Return (x, y) of the center of cell containing provided text 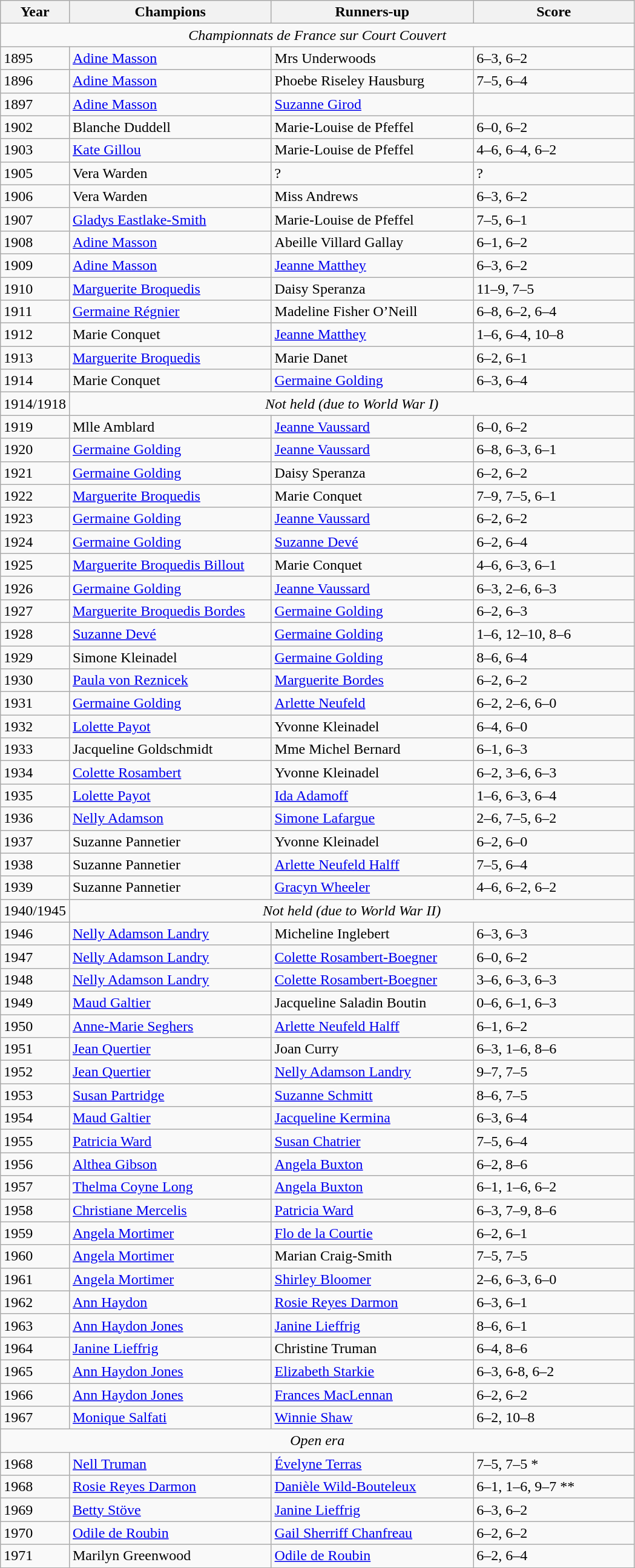
1897 (35, 104)
6–1, 1–6, 6–2 (554, 1187)
Shirley Bloomer (372, 1279)
Christine Truman (372, 1348)
6–2, 6–0 (554, 842)
Not held (due to World War II) (351, 911)
7–5, 7–5 * (554, 1464)
1937 (35, 842)
1921 (35, 473)
Anne-Marie Seghers (170, 1026)
Ann Haydon (170, 1302)
Marguerite Broquedis Bordes (170, 611)
6–2, 2–6, 6–0 (554, 703)
1911 (35, 312)
1914 (35, 381)
Susan Chatrier (372, 1141)
Ida Adamoff (372, 796)
Phoebe Riseley Hausburg (372, 81)
1920 (35, 450)
Suzanne Schmitt (372, 1095)
Mme Michel Bernard (372, 749)
6–3, 7–9, 8–6 (554, 1210)
1924 (35, 542)
1908 (35, 242)
Danièle Wild-Bouteleux (372, 1487)
Blanche Duddell (170, 127)
1960 (35, 1256)
1956 (35, 1164)
3–6, 6–3, 6–3 (554, 980)
Open era (317, 1441)
1959 (35, 1233)
Jacqueline Saladin Boutin (372, 1003)
Elizabeth Starkie (372, 1371)
Marilyn Greenwood (170, 1556)
Gail Sherriff Chanfreau (372, 1533)
Marie Danet (372, 358)
Paula von Reznicek (170, 680)
Jacqueline Goldschmidt (170, 749)
Christiane Mercelis (170, 1210)
1952 (35, 1072)
1961 (35, 1279)
1936 (35, 819)
Not held (due to World War I) (351, 404)
1957 (35, 1187)
Winnie Shaw (372, 1418)
1925 (35, 565)
4–6, 6–2, 6–2 (554, 888)
1–6, 12–10, 8–6 (554, 634)
1912 (35, 335)
Runners-up (372, 12)
1947 (35, 957)
1903 (35, 150)
Madeline Fisher O’Neill (372, 312)
1953 (35, 1095)
6–1, 1–6, 9–7 ** (554, 1487)
1962 (35, 1302)
1963 (35, 1325)
Abeille Villard Gallay (372, 242)
1969 (35, 1510)
1938 (35, 865)
1910 (35, 289)
Score (554, 12)
6–8, 6–2, 6–4 (554, 312)
6–4, 6–0 (554, 726)
0–6, 6–1, 6–3 (554, 1003)
6–2, 10–8 (554, 1418)
Betty Stöve (170, 1510)
6–8, 6–3, 6–1 (554, 450)
2–6, 7–5, 6–2 (554, 819)
1927 (35, 611)
6–4, 8–6 (554, 1348)
1933 (35, 749)
6–2, 3–6, 6–3 (554, 772)
Jacqueline Kermina (372, 1118)
6–1, 6–3 (554, 749)
6–3, 2–6, 6–3 (554, 588)
Suzanne Girod (372, 104)
1940/1945 (35, 911)
7–5, 7–5 (554, 1256)
Simone Kleinadel (170, 657)
7–9, 7–5, 6–1 (554, 496)
Marguerite Broquedis Billout (170, 565)
8–6, 6–1 (554, 1325)
1922 (35, 496)
Nell Truman (170, 1464)
1951 (35, 1049)
Micheline Inglebert (372, 934)
1955 (35, 1141)
1949 (35, 1003)
1929 (35, 657)
1930 (35, 680)
1926 (35, 588)
Althea Gibson (170, 1164)
Susan Partridge (170, 1095)
2–6, 6–3, 6–0 (554, 1279)
Colette Rosambert (170, 772)
4–6, 6–3, 6–1 (554, 565)
1964 (35, 1348)
1965 (35, 1371)
6–3, 6-8, 6–2 (554, 1371)
6–2, 6–3 (554, 611)
1967 (35, 1418)
Mlle Amblard (170, 427)
Frances MacLennan (372, 1394)
11–9, 7–5 (554, 289)
6–2, 8–6 (554, 1164)
Germaine Régnier (170, 312)
Monique Salfati (170, 1418)
1923 (35, 519)
1913 (35, 358)
1905 (35, 173)
1966 (35, 1394)
1971 (35, 1556)
Miss Andrews (372, 196)
8–6, 6–4 (554, 657)
1970 (35, 1533)
Marian Craig-Smith (372, 1256)
1906 (35, 196)
1928 (35, 634)
Gladys Eastlake-Smith (170, 219)
1954 (35, 1118)
1–6, 6–4, 10–8 (554, 335)
6–3, 6–1 (554, 1302)
1909 (35, 265)
8–6, 7–5 (554, 1095)
1935 (35, 796)
Flo de la Courtie (372, 1233)
Nelly Adamson (170, 819)
1934 (35, 772)
Mrs Underwoods (372, 58)
1914/1918 (35, 404)
1896 (35, 81)
1902 (35, 127)
1919 (35, 427)
6–3, 1–6, 8–6 (554, 1049)
1–6, 6–3, 6–4 (554, 796)
Joan Curry (372, 1049)
Marguerite Bordes (372, 680)
7–5, 6–1 (554, 219)
1939 (35, 888)
1948 (35, 980)
Championnats de France sur Court Couvert (317, 35)
4–6, 6–4, 6–2 (554, 150)
Year (35, 12)
9–7, 7–5 (554, 1072)
1907 (35, 219)
1931 (35, 703)
1958 (35, 1210)
1932 (35, 726)
1950 (35, 1026)
Évelyne Terras (372, 1464)
Arlette Neufeld (372, 703)
Champions (170, 12)
Gracyn Wheeler (372, 888)
6–3, 6–3 (554, 934)
Simone Lafargue (372, 819)
1946 (35, 934)
1895 (35, 58)
Kate Gillou (170, 150)
Thelma Coyne Long (170, 1187)
